Extract the [X, Y] coordinate from the center of the cell holding the provided text.  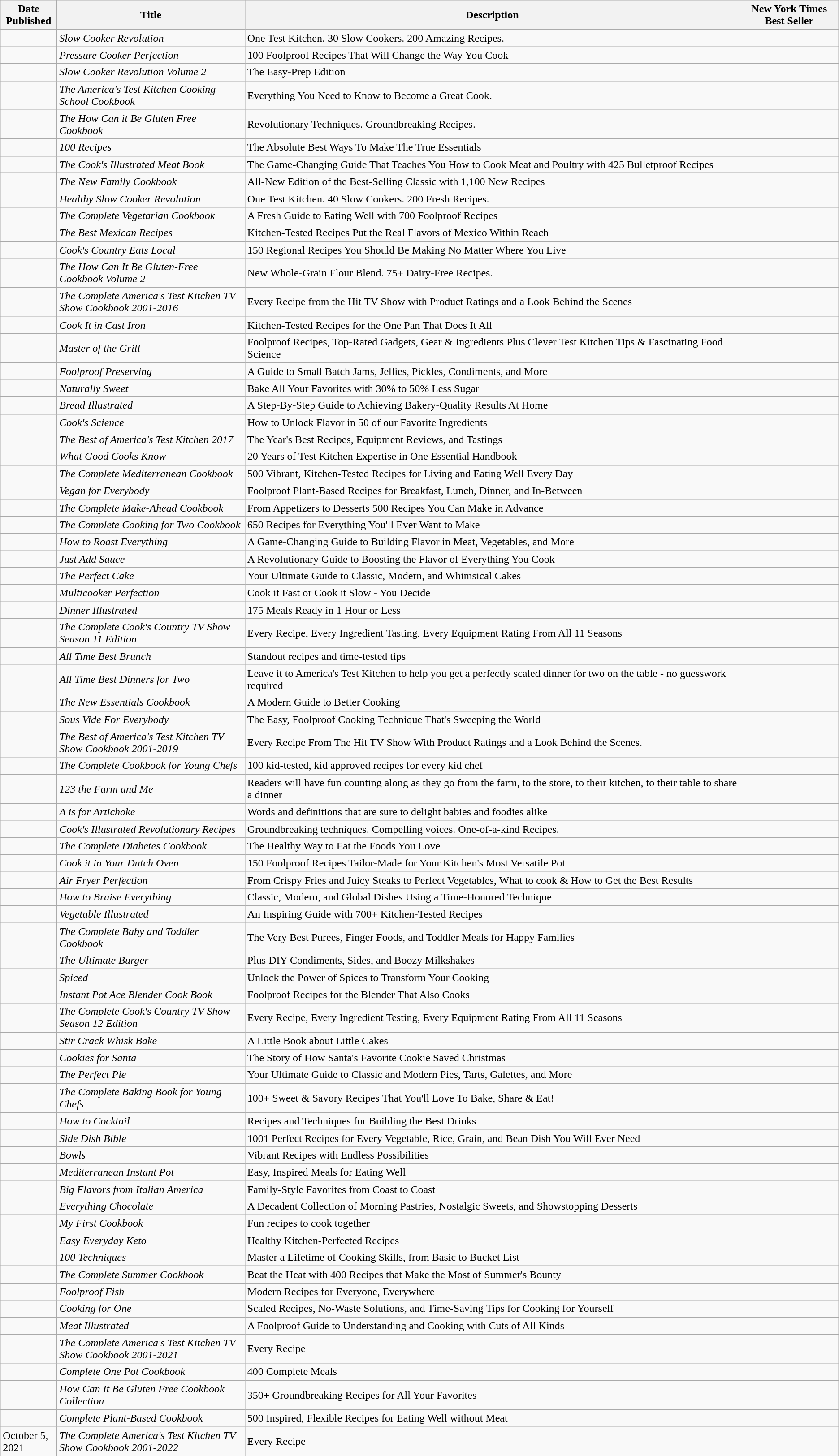
Every Recipe From The Hit TV Show With Product Ratings and a Look Behind the Scenes. [492, 743]
Healthy Slow Cooker Revolution [151, 198]
The How Can It Be Gluten-Free Cookbook Volume 2 [151, 273]
Air Fryer Perfection [151, 880]
Bowls [151, 1155]
A Foolproof Guide to Understanding and Cooking with Cuts of All Kinds [492, 1326]
Side Dish Bible [151, 1138]
New York Times Best Seller [789, 15]
500 Vibrant, Kitchen-Tested Recipes for Living and Eating Well Every Day [492, 474]
All-New Edition of the Best-Selling Classic with 1,100 New Recipes [492, 181]
Cook It in Cast Iron [151, 325]
100 Recipes [151, 147]
From Appetizers to Desserts 500 Recipes You Can Make in Advance [492, 508]
650 Recipes for Everything You'll Ever Want to Make [492, 525]
Foolproof Recipes, Top-Rated Gadgets, Gear & Ingredients Plus Clever Test Kitchen Tips & Fascinating Food Science [492, 349]
Bread Illustrated [151, 405]
100 Foolproof Recipes That Will Change the Way You Cook [492, 55]
Vegetable Illustrated [151, 914]
150 Regional Recipes You Should Be Making No Matter Where You Live [492, 250]
The Complete America's Test Kitchen TV Show Cookbook 2001-2022 [151, 1441]
Easy Everyday Keto [151, 1241]
The Complete Make-Ahead Cookbook [151, 508]
Meat Illustrated [151, 1326]
Just Add Sauce [151, 559]
What Good Cooks Know [151, 457]
Unlock the Power of Spices to Transform Your Cooking [492, 978]
Title [151, 15]
Vibrant Recipes with Endless Possibilities [492, 1155]
Pressure Cooker Perfection [151, 55]
The Perfect Cake [151, 576]
Foolproof Recipes for the Blender That Also Cooks [492, 995]
How to Cocktail [151, 1121]
Plus DIY Condiments, Sides, and Boozy Milkshakes [492, 961]
The Best of America's Test Kitchen 2017 [151, 439]
Everything Chocolate [151, 1206]
How to Roast Everything [151, 542]
An Inspiring Guide with 700+ Kitchen-Tested Recipes [492, 914]
100+ Sweet & Savory Recipes That You'll Love To Bake, Share & Eat! [492, 1098]
Every Recipe, Every Ingredient Testing, Every Equipment Rating From All 11 Seasons [492, 1018]
The Complete Vegetarian Cookbook [151, 215]
The Complete Cookbook for Young Chefs [151, 766]
Readers will have fun counting along as they go from the farm, to the store, to their kitchen, to their table to share a dinner [492, 788]
Foolproof Plant-Based Recipes for Breakfast, Lunch, Dinner, and In-Between [492, 491]
Leave it to America's Test Kitchen to help you get a perfectly scaled dinner for two on the table - no guesswork required [492, 679]
Cook it in Your Dutch Oven [151, 863]
Classic, Modern, and Global Dishes Using a Time-Honored Technique [492, 897]
One Test Kitchen. 40 Slow Cookers. 200 Fresh Recipes. [492, 198]
Cook's Science [151, 422]
One Test Kitchen. 30 Slow Cookers. 200 Amazing Recipes. [492, 38]
100 Techniques [151, 1258]
Beat the Heat with 400 Recipes that Make the Most of Summer's Bounty [492, 1275]
Stir Crack Whisk Bake [151, 1041]
The Complete Baking Book for Young Chefs [151, 1098]
The Perfect Pie [151, 1075]
Groundbreaking techniques. Compelling voices. One-of-a-kind Recipes. [492, 829]
Sous Vide For Everybody [151, 719]
All Time Best Dinners for Two [151, 679]
Complete One Pot Cookbook [151, 1372]
Easy, Inspired Meals for Eating Well [492, 1172]
Cooking for One [151, 1309]
The Easy-Prep Edition [492, 72]
Description [492, 15]
Every Recipe from the Hit TV Show with Product Ratings and a Look Behind the Scenes [492, 302]
Spiced [151, 978]
Kitchen-Tested Recipes for the One Pan That Does It All [492, 325]
From Crispy Fries and Juicy Steaks to Perfect Vegetables, What to cook & How to Get the Best Results [492, 880]
20 Years of Test Kitchen Expertise in One Essential Handbook [492, 457]
The Complete Summer Cookbook [151, 1275]
New Whole-Grain Flour Blend. 75+ Dairy-Free Recipes. [492, 273]
The Healthy Way to Eat the Foods You Love [492, 846]
A Little Book about Little Cakes [492, 1041]
The Game-Changing Guide That Teaches You How to Cook Meat and Poultry with 425 Bulletproof Recipes [492, 164]
Foolproof Preserving [151, 371]
Your Ultimate Guide to Classic and Modern Pies, Tarts, Galettes, and More [492, 1075]
The Best Mexican Recipes [151, 233]
A Revolutionary Guide to Boosting the Flavor of Everything You Cook [492, 559]
Family-Style Favorites from Coast to Coast [492, 1189]
Cook's Country Eats Local [151, 250]
100 kid-tested, kid approved recipes for every kid chef [492, 766]
150 Foolproof Recipes Tailor-Made for Your Kitchen's Most Versatile Pot [492, 863]
The Year's Best Recipes, Equipment Reviews, and Tastings [492, 439]
Words and definitions that are sure to delight babies and foodies alike [492, 812]
Modern Recipes for Everyone, Everywhere [492, 1292]
175 Meals Ready in 1 Hour or Less [492, 610]
The Complete Cooking for Two Cookbook [151, 525]
A Step-By-Step Guide to Achieving Bakery-Quality Results At Home [492, 405]
The How Can it Be Gluten Free Cookbook [151, 125]
How to Braise Everything [151, 897]
Recipes and Techniques for Building the Best Drinks [492, 1121]
Fun recipes to cook together [492, 1223]
Every Recipe, Every Ingredient Tasting, Every Equipment Rating From All 11 Seasons [492, 633]
Master a Lifetime of Cooking Skills, from Basic to Bucket List [492, 1258]
The America's Test Kitchen Cooking School Cookbook [151, 95]
123 the Farm and Me [151, 788]
The New Essentials Cookbook [151, 702]
A Game-Changing Guide to Building Flavor in Meat, Vegetables, and More [492, 542]
Cook's Illustrated Revolutionary Recipes [151, 829]
The Complete Baby and Toddler Cookbook [151, 937]
Standout recipes and time-tested tips [492, 656]
A is for Artichoke [151, 812]
The Complete Cook's Country TV Show Season 11 Edition [151, 633]
Vegan for Everybody [151, 491]
Healthy Kitchen-Perfected Recipes [492, 1241]
The Complete Mediterranean Cookbook [151, 474]
All Time Best Brunch [151, 656]
Bake All Your Favorites with 30% to 50% Less Sugar [492, 388]
500 Inspired, Flexible Recipes for Eating Well without Meat [492, 1418]
The Best of America's Test Kitchen TV Show Cookbook 2001-2019 [151, 743]
The Complete Diabetes Cookbook [151, 846]
The Complete America's Test Kitchen TV Show Cookbook 2001-2021 [151, 1348]
Naturally Sweet [151, 388]
Master of the Grill [151, 349]
Mediterranean Instant Pot [151, 1172]
A Decadent Collection of Morning Pastries, Nostalgic Sweets, and Showstopping Desserts [492, 1206]
Multicooker Perfection [151, 593]
Scaled Recipes, No-Waste Solutions, and Time-Saving Tips for Cooking for Yourself [492, 1309]
Dinner Illustrated [151, 610]
The Easy, Foolproof Cooking Technique That's Sweeping the World [492, 719]
A Guide to Small Batch Jams, Jellies, Pickles, Condiments, and More [492, 371]
350+ Groundbreaking Recipes for All Your Favorites [492, 1395]
Revolutionary Techniques. Groundbreaking Recipes. [492, 125]
The Cook's Illustrated Meat Book [151, 164]
1001 Perfect Recipes for Every Vegetable, Rice, Grain, and Bean Dish You Will Ever Need [492, 1138]
Kitchen-Tested Recipes Put the Real Flavors of Mexico Within Reach [492, 233]
Date Published [29, 15]
The Absolute Best Ways To Make The True Essentials [492, 147]
The Ultimate Burger [151, 961]
Slow Cooker Revolution Volume 2 [151, 72]
Instant Pot Ace Blender Cook Book [151, 995]
Cookies for Santa [151, 1058]
The New Family Cookbook [151, 181]
Slow Cooker Revolution [151, 38]
Everything You Need to Know to Become a Great Cook. [492, 95]
How to Unlock Flavor in 50 of our Favorite Ingredients [492, 422]
The Complete America's Test Kitchen TV Show Cookbook 2001-2016 [151, 302]
How Can It Be Gluten Free Cookbook Collection [151, 1395]
A Modern Guide to Better Cooking [492, 702]
Cook it Fast or Cook it Slow - You Decide [492, 593]
400 Complete Meals [492, 1372]
My First Cookbook [151, 1223]
Complete Plant-Based Cookbook [151, 1418]
Big Flavors from Italian America [151, 1189]
Foolproof Fish [151, 1292]
The Complete Cook's Country TV Show Season 12 Edition [151, 1018]
The Story of How Santa's Favorite Cookie Saved Christmas [492, 1058]
A Fresh Guide to Eating Well with 700 Foolproof Recipes [492, 215]
October 5, 2021 [29, 1441]
Your Ultimate Guide to Classic, Modern, and Whimsical Cakes [492, 576]
The Very Best Purees, Finger Foods, and Toddler Meals for Happy Families [492, 937]
